Capture the cell that displays the provided text and extract its [x, y] central coordinate. 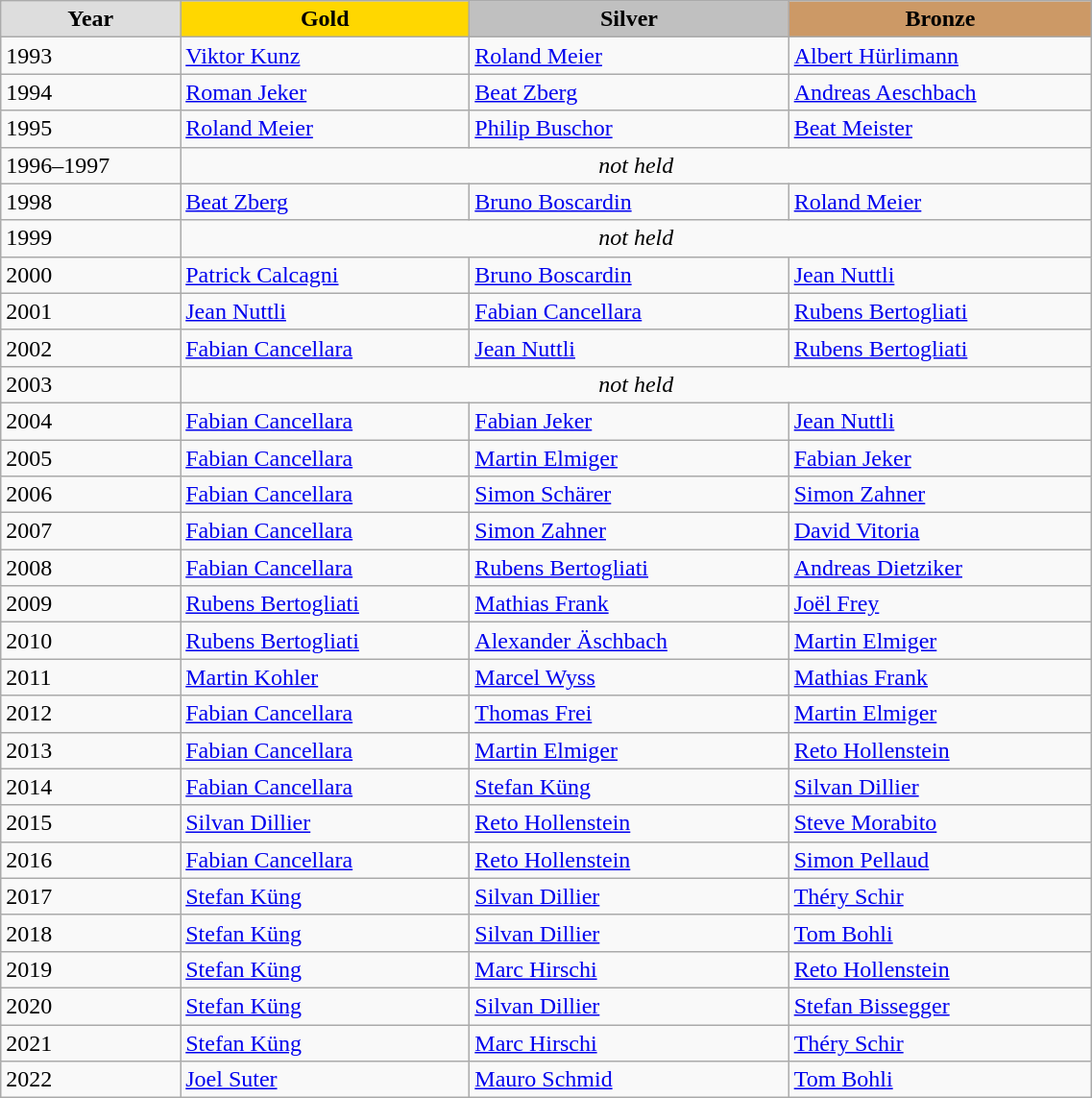
Silver [629, 19]
Thomas Frei [629, 714]
David Vitoria [940, 531]
1998 [90, 202]
1995 [90, 129]
2012 [90, 714]
2018 [90, 933]
Philip Buschor [629, 129]
Marcel Wyss [629, 677]
Albert Hürlimann [940, 56]
Andreas Aeschbach [940, 92]
2001 [90, 311]
Simon Schärer [629, 495]
Roman Jeker [325, 92]
2014 [90, 787]
Andreas Dietziker [940, 568]
2004 [90, 421]
2013 [90, 750]
2009 [90, 604]
2017 [90, 896]
Bronze [940, 19]
2016 [90, 860]
Alexander Äschbach [629, 641]
2010 [90, 641]
1996–1997 [90, 165]
2006 [90, 495]
2011 [90, 677]
Beat Meister [940, 129]
2005 [90, 458]
Viktor Kunz [325, 56]
Joël Frey [940, 604]
Patrick Calcagni [325, 275]
2019 [90, 969]
2008 [90, 568]
2021 [90, 1042]
Year [90, 19]
2007 [90, 531]
2003 [90, 384]
1999 [90, 238]
Gold [325, 19]
1994 [90, 92]
Mauro Schmid [629, 1080]
2002 [90, 348]
2015 [90, 823]
Martin Kohler [325, 677]
2000 [90, 275]
2022 [90, 1080]
2020 [90, 1006]
Steve Morabito [940, 823]
Simon Pellaud [940, 860]
Joel Suter [325, 1080]
1993 [90, 56]
Stefan Bissegger [940, 1006]
